Provide the (X, Y) coordinate of the cell's center where the given text is located.  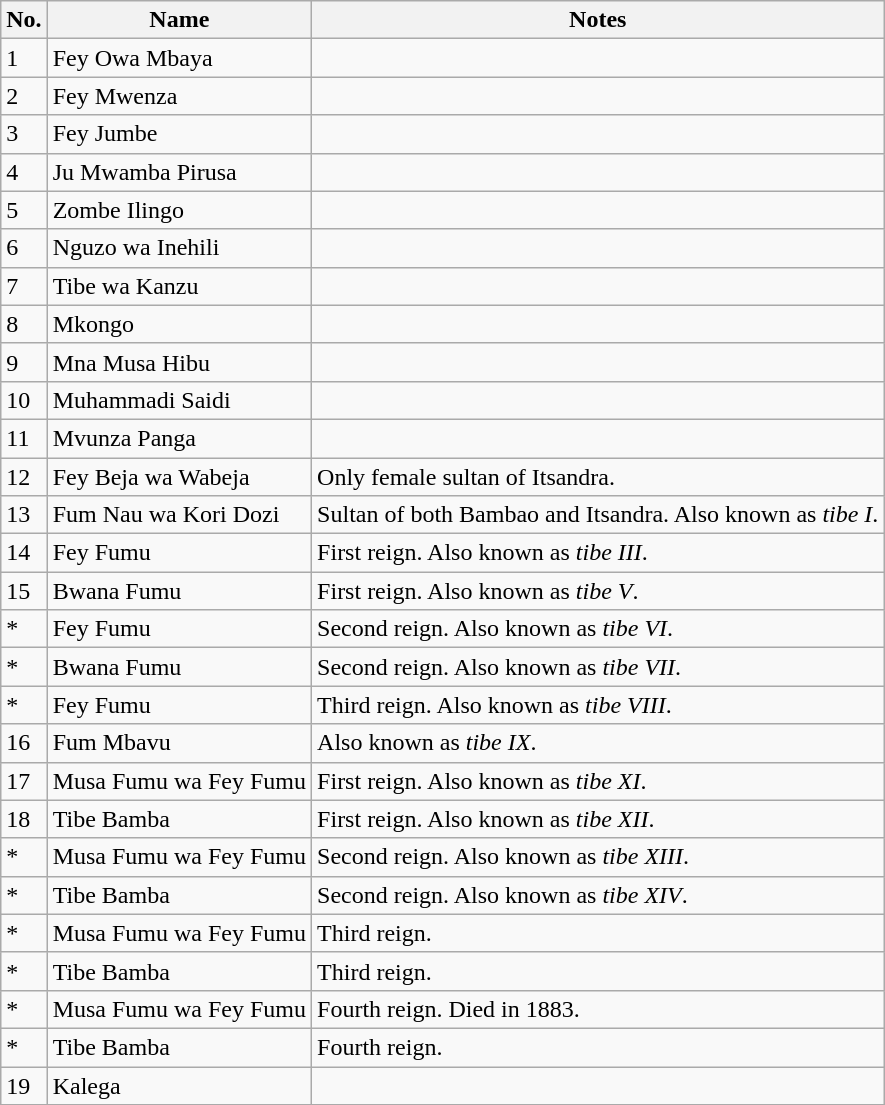
Second reign. Also known as tibe VII. (598, 667)
Fey Mwenza (179, 96)
Mvunza Panga (179, 438)
19 (24, 1085)
1 (24, 58)
13 (24, 515)
8 (24, 324)
6 (24, 248)
Mna Musa Hibu (179, 362)
Muhammadi Saidi (179, 400)
2 (24, 96)
Fey Jumbe (179, 134)
Ju Mwamba Pirusa (179, 172)
17 (24, 781)
7 (24, 286)
First reign. Also known as tibe V. (598, 591)
5 (24, 210)
9 (24, 362)
Tibe wa Kanzu (179, 286)
Nguzo wa Inehili (179, 248)
15 (24, 591)
Zombe Ilingo (179, 210)
16 (24, 743)
Fey Owa Mbaya (179, 58)
Fum Nau wa Kori Dozi (179, 515)
Also known as tibe IX. (598, 743)
Second reign. Also known as tibe VI. (598, 629)
First reign. Also known as tibe III. (598, 553)
Notes (598, 20)
3 (24, 134)
18 (24, 819)
14 (24, 553)
Third reign. Also known as tibe VIII. (598, 705)
Second reign. Also known as tibe XIV. (598, 895)
First reign. Also known as tibe XI. (598, 781)
Kalega (179, 1085)
Fum Mbavu (179, 743)
10 (24, 400)
Fourth reign. Died in 1883. (598, 1009)
First reign. Also known as tibe XII. (598, 819)
Mkongo (179, 324)
Name (179, 20)
11 (24, 438)
Second reign. Also known as tibe XIII. (598, 857)
12 (24, 477)
Fey Beja wa Wabeja (179, 477)
4 (24, 172)
Only female sultan of Itsandra. (598, 477)
No. (24, 20)
Fourth reign. (598, 1047)
Sultan of both Bambao and Itsandra. Also known as tibe I. (598, 515)
